Return the (x, y) coordinate for the center point of the cell that contains the specified text.  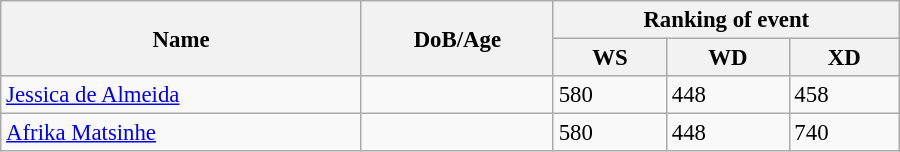
Name (182, 38)
WD (728, 58)
Ranking of event (726, 20)
Jessica de Almeida (182, 95)
458 (844, 95)
740 (844, 133)
Afrika Matsinhe (182, 133)
XD (844, 58)
DoB/Age (457, 38)
WS (610, 58)
